Locate the cell with the specified text and output its [x, y] center coordinate. 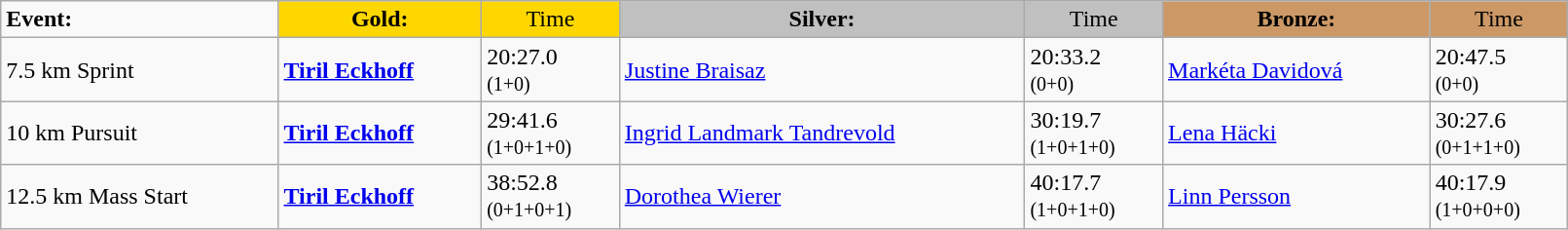
30:19.7(1+0+1+0) [1094, 133]
Lena Häcki [1296, 133]
Bronze: [1296, 19]
12.5 km Mass Start [140, 197]
20:27.0(1+0) [551, 70]
Dorothea Wierer [821, 197]
7.5 km Sprint [140, 70]
Markéta Davidová [1296, 70]
Gold: [380, 19]
Linn Persson [1296, 197]
Justine Braisaz [821, 70]
20:33.2(0+0) [1094, 70]
Event: [140, 19]
29:41.6(1+0+1+0) [551, 133]
30:27.6(0+1+1+0) [1499, 133]
10 km Pursuit [140, 133]
Ingrid Landmark Tandrevold [821, 133]
Silver: [821, 19]
40:17.9(1+0+0+0) [1499, 197]
20:47.5(0+0) [1499, 70]
40:17.7(1+0+1+0) [1094, 197]
38:52.8(0+1+0+1) [551, 197]
